Find where the given text appears and provide that cell's center as (x, y) coordinate. 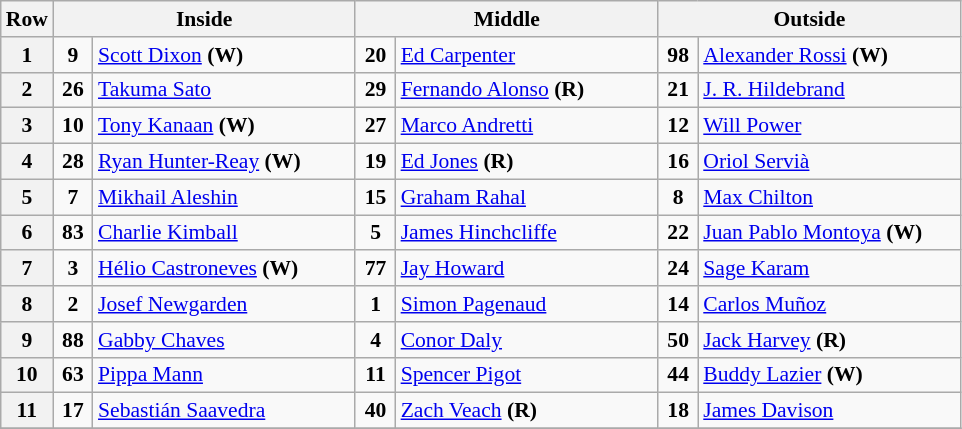
Takuma Sato (224, 90)
Inside (204, 19)
Max Chilton (829, 197)
12 (678, 126)
Josef Newgarden (224, 304)
J. R. Hildebrand (829, 90)
James Hinchcliffe (527, 233)
63 (73, 375)
Simon Pagenaud (527, 304)
22 (678, 233)
Jay Howard (527, 269)
88 (73, 340)
16 (678, 162)
Ed Jones (R) (527, 162)
17 (73, 411)
Conor Daly (527, 340)
Juan Pablo Montoya (W) (829, 233)
Spencer Pigot (527, 375)
15 (375, 197)
Fernando Alonso (R) (527, 90)
27 (375, 126)
20 (375, 55)
Sage Karam (829, 269)
83 (73, 233)
Gabby Chaves (224, 340)
6 (27, 233)
40 (375, 411)
Buddy Lazier (W) (829, 375)
Hélio Castroneves (W) (224, 269)
Jack Harvey (R) (829, 340)
18 (678, 411)
Zach Veach (R) (527, 411)
98 (678, 55)
Middle (506, 19)
Pippa Mann (224, 375)
19 (375, 162)
14 (678, 304)
Mikhail Aleshin (224, 197)
29 (375, 90)
Graham Rahal (527, 197)
21 (678, 90)
Outside (810, 19)
Oriol Servià (829, 162)
24 (678, 269)
Scott Dixon (W) (224, 55)
Ryan Hunter-Reay (W) (224, 162)
50 (678, 340)
Marco Andretti (527, 126)
James Davison (829, 411)
Row (27, 19)
Ed Carpenter (527, 55)
Will Power (829, 126)
Carlos Muñoz (829, 304)
Tony Kanaan (W) (224, 126)
26 (73, 90)
Alexander Rossi (W) (829, 55)
77 (375, 269)
Sebastián Saavedra (224, 411)
44 (678, 375)
28 (73, 162)
Charlie Kimball (224, 233)
